Capture the cell that displays the provided text and extract its (x, y) central coordinate. 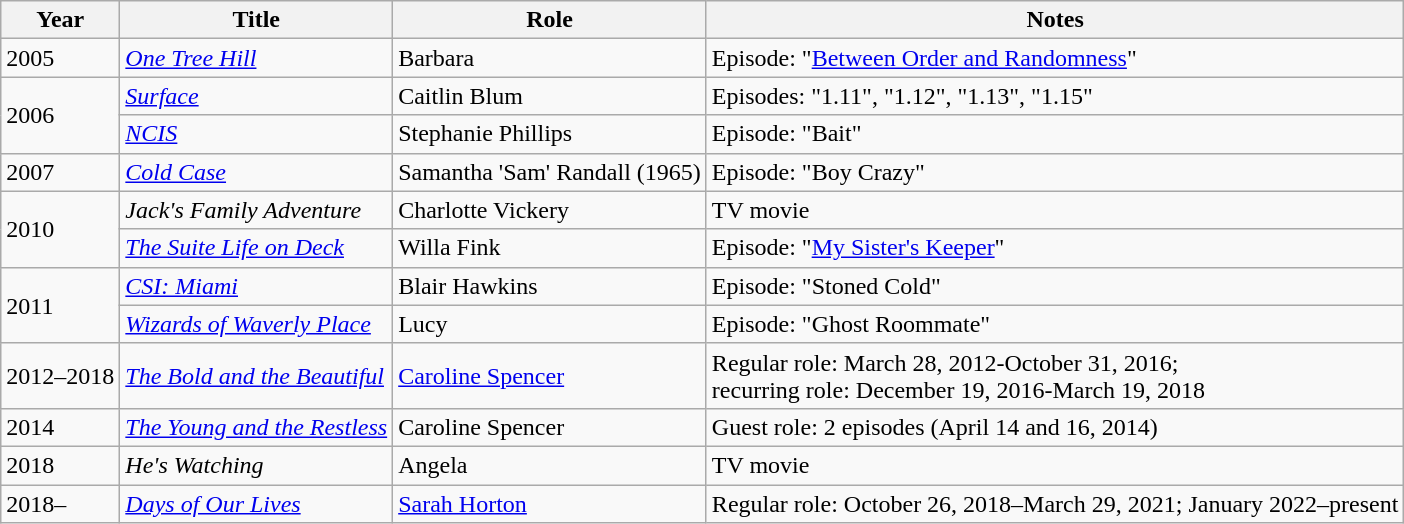
2005 (60, 58)
Role (550, 20)
Episode: "Ghost Roommate" (1055, 324)
Cold Case (256, 172)
Notes (1055, 20)
Episode: "Boy Crazy" (1055, 172)
Episode: "Stoned Cold" (1055, 286)
One Tree Hill (256, 58)
He's Watching (256, 465)
Episodes: "1.11", "1.12", "1.13", "1.15" (1055, 96)
2014 (60, 427)
CSI: Miami (256, 286)
Regular role: March 28, 2012-October 31, 2016;recurring role: December 19, 2016-March 19, 2018 (1055, 376)
NCIS (256, 134)
Stephanie Phillips (550, 134)
Blair Hawkins (550, 286)
Jack's Family Adventure (256, 210)
Surface (256, 96)
Charlotte Vickery (550, 210)
2010 (60, 229)
Willa Fink (550, 248)
Year (60, 20)
2012–2018 (60, 376)
2018– (60, 503)
Samantha 'Sam' Randall (1965) (550, 172)
Regular role: October 26, 2018–March 29, 2021; January 2022–present (1055, 503)
2006 (60, 115)
Episode: "Bait" (1055, 134)
2011 (60, 305)
Sarah Horton (550, 503)
The Suite Life on Deck (256, 248)
Episode: "Between Order and Randomness" (1055, 58)
Title (256, 20)
The Young and the Restless (256, 427)
The Bold and the Beautiful (256, 376)
Angela (550, 465)
Episode: "My Sister's Keeper" (1055, 248)
Days of Our Lives (256, 503)
Barbara (550, 58)
Guest role: 2 episodes (April 14 and 16, 2014) (1055, 427)
2018 (60, 465)
Wizards of Waverly Place (256, 324)
Lucy (550, 324)
Caitlin Blum (550, 96)
2007 (60, 172)
